Extract the (X, Y) coordinate from the center of the cell holding the provided text.  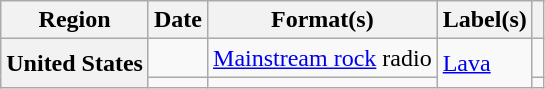
Lava (484, 64)
United States (75, 64)
Region (75, 20)
Mainstream rock radio (323, 58)
Format(s) (323, 20)
Date (178, 20)
Label(s) (484, 20)
